Provide the [x, y] coordinate of the cell's center where the given text is located.  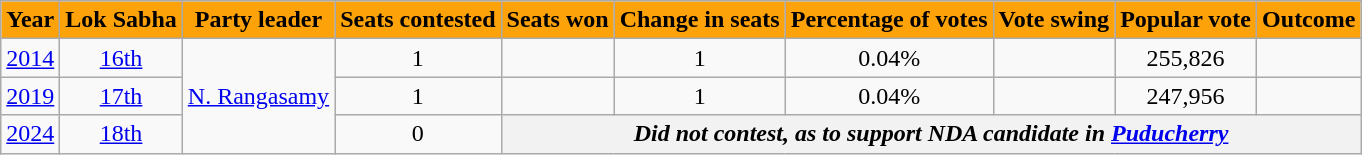
Seats won [558, 20]
2014 [30, 58]
Did not contest, as to support NDA candidate in Puducherry [931, 134]
2024 [30, 134]
255,826 [1186, 58]
Popular vote [1186, 20]
N. Rangasamy [258, 96]
Vote swing [1054, 20]
0 [418, 134]
Percentage of votes [889, 20]
Lok Sabha [121, 20]
16th [121, 58]
18th [121, 134]
Party leader [258, 20]
2019 [30, 96]
Outcome [1309, 20]
Year [30, 20]
Change in seats [700, 20]
247,956 [1186, 96]
17th [121, 96]
Seats contested [418, 20]
